Output the [X, Y] coordinate of the center of the cell containing the given text.  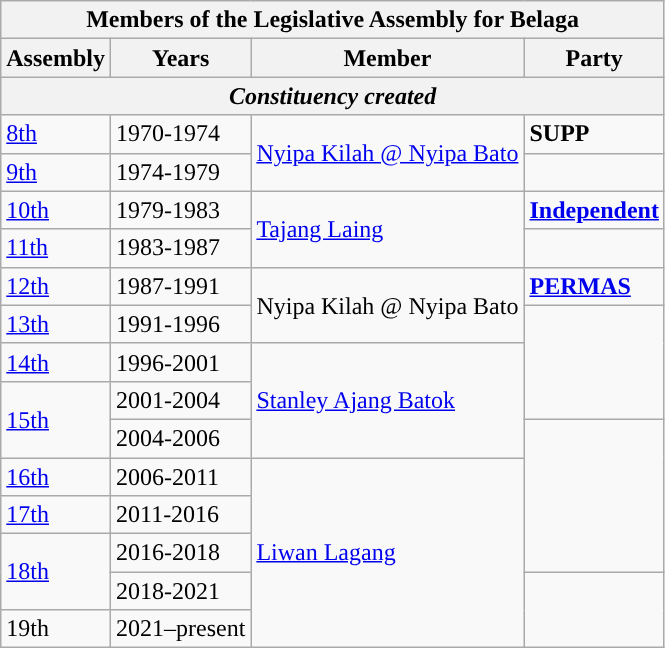
PERMAS [594, 286]
19th [56, 629]
Member [388, 58]
SUPP [594, 134]
Years [180, 58]
14th [56, 362]
1996-2001 [180, 362]
1970-1974 [180, 134]
Independent [594, 210]
2006-2011 [180, 477]
2004-2006 [180, 438]
10th [56, 210]
15th [56, 419]
1974-1979 [180, 172]
1983-1987 [180, 248]
Tajang Laing [388, 229]
2016-2018 [180, 553]
Liwan Lagang [388, 553]
2001-2004 [180, 400]
Party [594, 58]
12th [56, 286]
1979-1983 [180, 210]
2011-2016 [180, 515]
Members of the Legislative Assembly for Belaga [333, 20]
18th [56, 572]
9th [56, 172]
16th [56, 477]
8th [56, 134]
1987-1991 [180, 286]
11th [56, 248]
1991-1996 [180, 324]
2021–present [180, 629]
13th [56, 324]
Stanley Ajang Batok [388, 400]
2018-2021 [180, 591]
Constituency created [333, 96]
Assembly [56, 58]
17th [56, 515]
